Output the (x, y) coordinate of the center of the cell containing the given text.  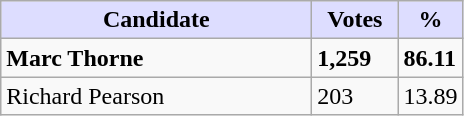
1,259 (355, 58)
13.89 (430, 96)
Marc Thorne (156, 58)
203 (355, 96)
Votes (355, 20)
Candidate (156, 20)
% (430, 20)
86.11 (430, 58)
Richard Pearson (156, 96)
